Return the (x, y) coordinate for the center point of the cell that contains the specified text.  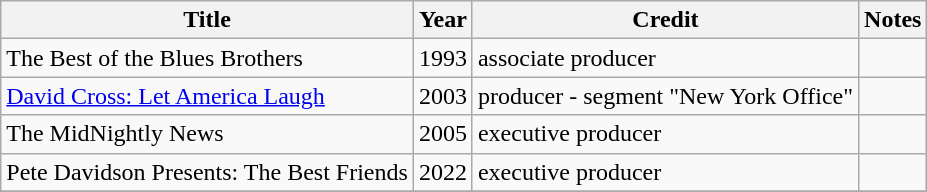
David Cross: Let America Laugh (208, 96)
Pete Davidson Presents: The Best Friends (208, 172)
associate producer (665, 58)
2003 (442, 96)
1993 (442, 58)
Year (442, 20)
The MidNightly News (208, 134)
Title (208, 20)
producer - segment "New York Office" (665, 96)
2022 (442, 172)
Credit (665, 20)
The Best of the Blues Brothers (208, 58)
2005 (442, 134)
Notes (893, 20)
